Search for the cell housing the specified text and yield its (X, Y) center coordinate. 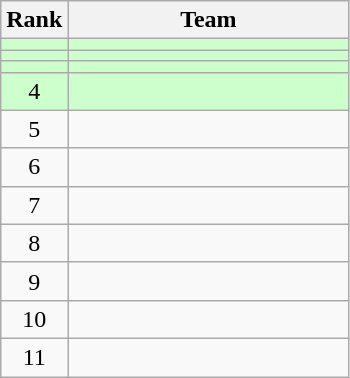
9 (34, 281)
6 (34, 167)
Rank (34, 20)
11 (34, 357)
4 (34, 91)
10 (34, 319)
5 (34, 129)
Team (208, 20)
8 (34, 243)
7 (34, 205)
